Scan for the cell matching the given text and deliver its (X, Y) coordinate at center. 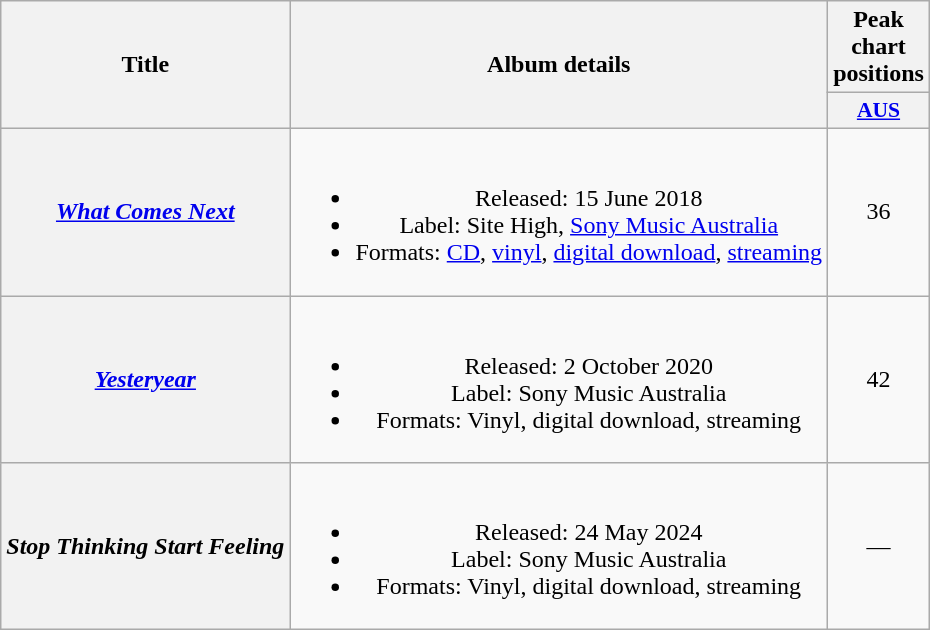
What Comes Next (146, 212)
Album details (559, 65)
— (879, 546)
Yesteryear (146, 380)
Title (146, 65)
Stop Thinking Start Feeling (146, 546)
42 (879, 380)
AUS (879, 111)
Released: 2 October 2020Label: Sony Music AustraliaFormats: Vinyl, digital download, streaming (559, 380)
Peak chart positions (879, 47)
Released: 24 May 2024Label: Sony Music AustraliaFormats: Vinyl, digital download, streaming (559, 546)
36 (879, 212)
Released: 15 June 2018Label: Site High, Sony Music AustraliaFormats: CD, vinyl, digital download, streaming (559, 212)
